Detect which cell encompasses the target text, then output its [X, Y] center coordinate. 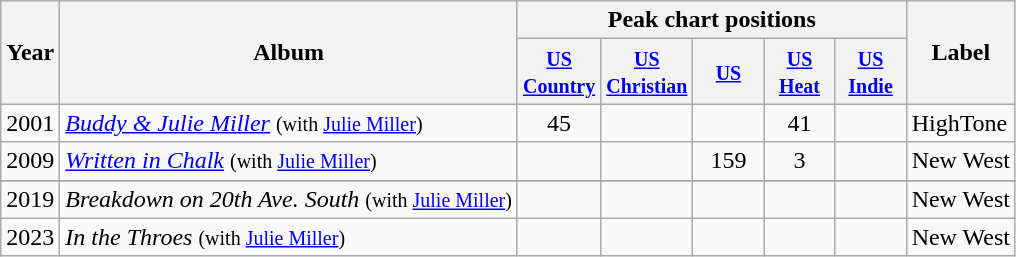
2001 [30, 123]
2009 [30, 161]
US Indie [870, 72]
45 [558, 123]
US Country [558, 72]
US Christian [647, 72]
2023 [30, 237]
In the Throes (with Julie Miller) [289, 237]
Peak chart positions [712, 20]
41 [800, 123]
2019 [30, 199]
US Heat [800, 72]
159 [728, 161]
HighTone [960, 123]
US [728, 72]
Label [960, 52]
Written in Chalk (with Julie Miller) [289, 161]
Year [30, 52]
3 [800, 161]
Buddy & Julie Miller (with Julie Miller) [289, 123]
Album [289, 52]
Breakdown on 20th Ave. South (with Julie Miller) [289, 199]
